Search for the cell housing the specified text and yield its (x, y) center coordinate. 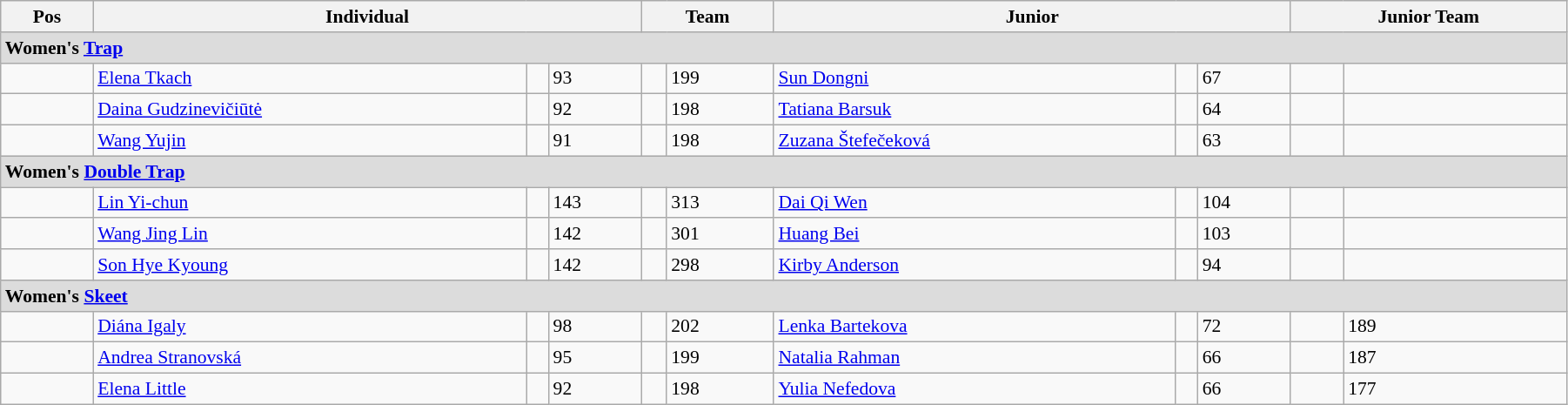
Natalia Rahman (975, 358)
Kirby Anderson (975, 265)
Pos (47, 17)
189 (1455, 327)
Andrea Stranovská (310, 358)
Lenka Bartekova (975, 327)
Lin Yi-chun (310, 203)
63 (1244, 141)
Zuzana Štefečeková (975, 141)
Junior Team (1429, 17)
104 (1244, 203)
Women's Skeet (784, 296)
301 (720, 234)
Junior (1032, 17)
Tatiana Barsuk (975, 110)
94 (1244, 265)
Dai Qi Wen (975, 203)
313 (720, 203)
202 (720, 327)
Huang Bei (975, 234)
72 (1244, 327)
103 (1244, 234)
93 (595, 78)
Elena Little (310, 389)
Wang Yujin (310, 141)
Sun Dongni (975, 78)
Women's Double Trap (784, 172)
177 (1455, 389)
98 (595, 327)
Diána Igaly (310, 327)
143 (595, 203)
64 (1244, 110)
95 (595, 358)
Team (707, 17)
67 (1244, 78)
Women's Trap (784, 48)
91 (595, 141)
Yulia Nefedova (975, 389)
187 (1455, 358)
Daina Gudzinevičiūtė (310, 110)
Elena Tkach (310, 78)
Individual (367, 17)
Son Hye Kyoung (310, 265)
Wang Jing Lin (310, 234)
298 (720, 265)
